Detect which cell encompasses the target text, then output its [X, Y] center coordinate. 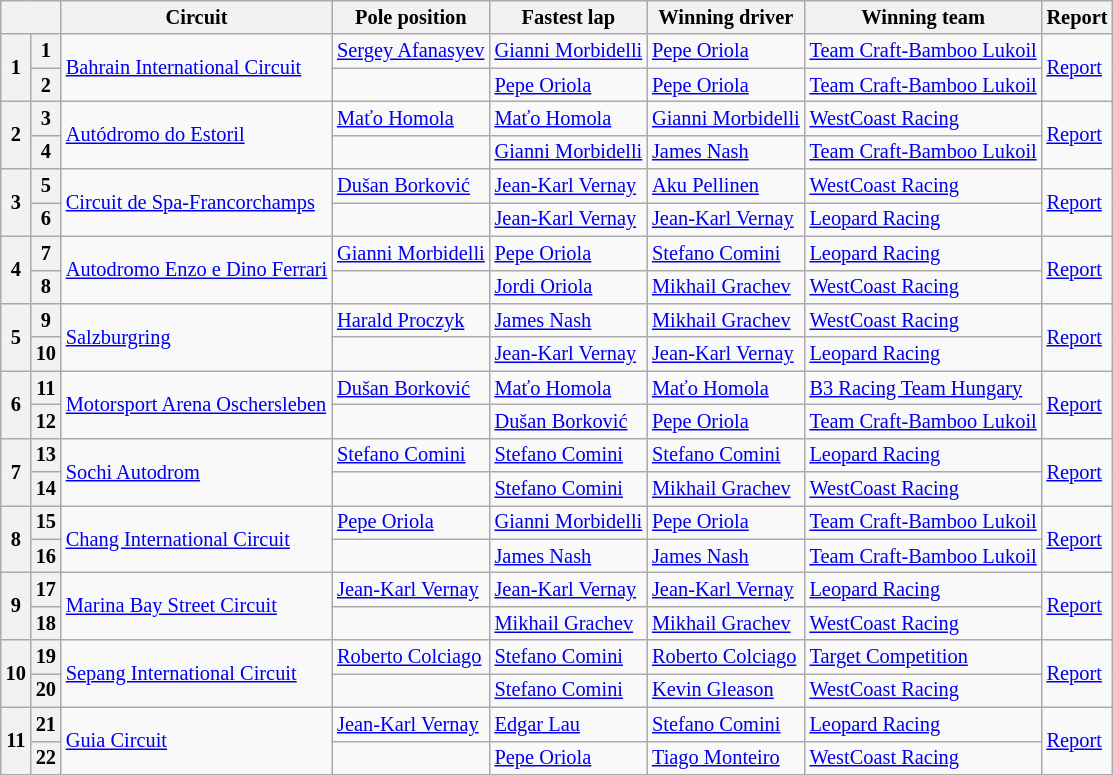
Winning driver [726, 17]
Jordi Oriola [568, 287]
13 [46, 455]
Sepang International Circuit [196, 674]
Target Competition [924, 657]
Winning team [924, 17]
12 [46, 421]
Sochi Autodrom [196, 472]
14 [46, 489]
16 [46, 556]
20 [46, 690]
Autodromo Enzo e Dino Ferrari [196, 270]
Kevin Gleason [726, 690]
Fastest lap [568, 17]
Bahrain International Circuit [196, 68]
15 [46, 522]
Circuit [196, 17]
19 [46, 657]
21 [46, 724]
Salzburgring [196, 336]
Autódromo do Estoril [196, 134]
17 [46, 589]
B3 Racing Team Hungary [924, 388]
Tiago Monteiro [726, 758]
Circuit de Spa-Francorchamps [196, 202]
Pole position [410, 17]
Marina Bay Street Circuit [196, 606]
Guia Circuit [196, 740]
18 [46, 623]
Aku Pellinen [726, 186]
22 [46, 758]
Motorsport Arena Oschersleben [196, 404]
Chang International Circuit [196, 538]
Sergey Afanasyev [410, 51]
Edgar Lau [568, 724]
Harald Proczyk [410, 320]
